Locate the cell with the specified text and output its (X, Y) center coordinate. 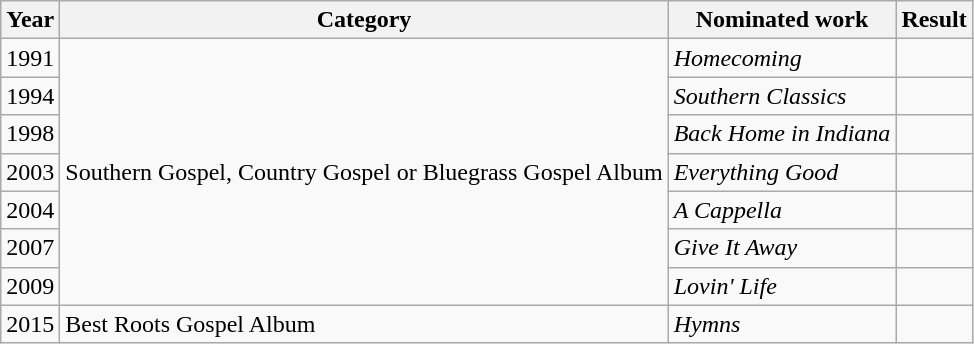
Nominated work (782, 20)
Lovin' Life (782, 286)
Result (934, 20)
Southern Gospel, Country Gospel or Bluegrass Gospel Album (364, 172)
A Cappella (782, 210)
Give It Away (782, 248)
2007 (30, 248)
2003 (30, 172)
Everything Good (782, 172)
2009 (30, 286)
1994 (30, 96)
Homecoming (782, 58)
Category (364, 20)
Year (30, 20)
Back Home in Indiana (782, 134)
Hymns (782, 324)
1998 (30, 134)
2015 (30, 324)
Best Roots Gospel Album (364, 324)
1991 (30, 58)
Southern Classics (782, 96)
2004 (30, 210)
